Extract the (X, Y) coordinate from the center of the cell holding the provided text.  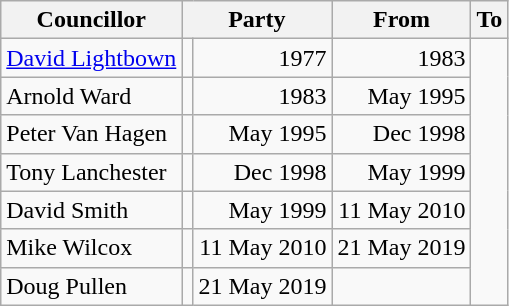
Councillor (92, 20)
Mike Wilcox (92, 248)
Peter Van Hagen (92, 134)
David Smith (92, 210)
Arnold Ward (92, 96)
1977 (262, 58)
Party (257, 20)
Doug Pullen (92, 286)
David Lightbown (92, 58)
Tony Lanchester (92, 172)
From (402, 20)
To (490, 20)
